Find where the given text appears and provide that cell's center as (X, Y) coordinate. 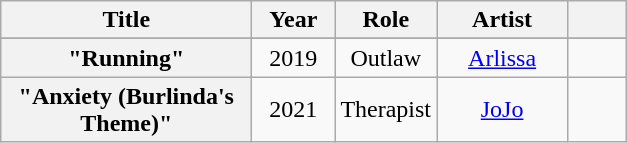
2021 (294, 110)
JoJo (502, 110)
Year (294, 20)
"Anxiety (Burlinda's Theme)" (126, 110)
Arlissa (502, 58)
Therapist (386, 110)
Outlaw (386, 58)
"Running" (126, 58)
2019 (294, 58)
Title (126, 20)
Artist (502, 20)
Role (386, 20)
